Return (X, Y) of the center of cell containing provided text 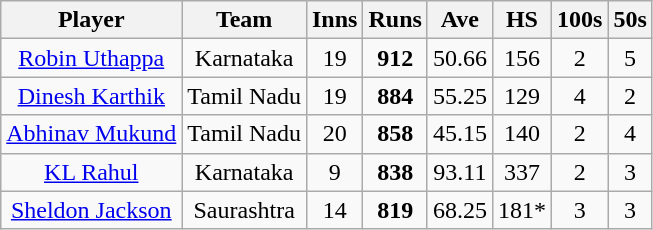
100s (579, 20)
129 (522, 96)
884 (395, 96)
20 (334, 134)
Player (92, 20)
45.15 (460, 134)
Saurashtra (244, 210)
50s (630, 20)
Team (244, 20)
838 (395, 172)
KL Rahul (92, 172)
Ave (460, 20)
Runs (395, 20)
Inns (334, 20)
50.66 (460, 58)
HS (522, 20)
9 (334, 172)
156 (522, 58)
Sheldon Jackson (92, 210)
55.25 (460, 96)
5 (630, 58)
Robin Uthappa (92, 58)
858 (395, 134)
93.11 (460, 172)
140 (522, 134)
819 (395, 210)
14 (334, 210)
912 (395, 58)
Dinesh Karthik (92, 96)
181* (522, 210)
337 (522, 172)
Abhinav Mukund (92, 134)
68.25 (460, 210)
